Output the (X, Y) coordinate of the center of the cell containing the given text.  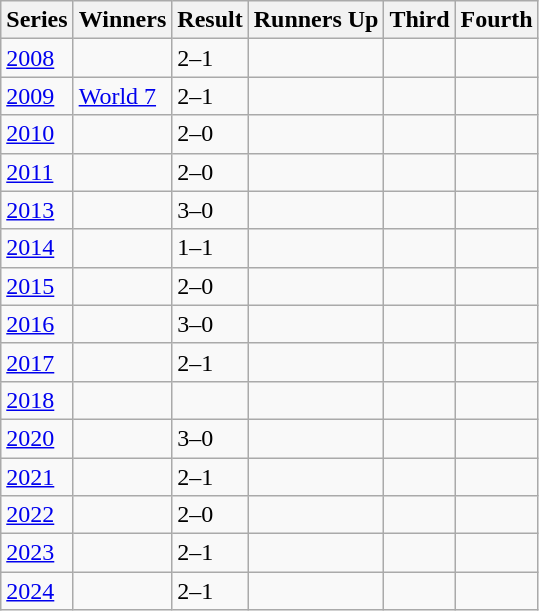
2020 (37, 438)
2014 (37, 248)
World 7 (122, 96)
2016 (37, 324)
2009 (37, 96)
Fourth (496, 20)
Series (37, 20)
Runners Up (316, 20)
2011 (37, 172)
2015 (37, 286)
2010 (37, 134)
2008 (37, 58)
2018 (37, 400)
2021 (37, 477)
2024 (37, 591)
2022 (37, 515)
2023 (37, 553)
1–1 (210, 248)
Third (420, 20)
Result (210, 20)
2017 (37, 362)
2013 (37, 210)
Winners (122, 20)
